Provide the (x, y) coordinate of the cell's center where the given text is located.  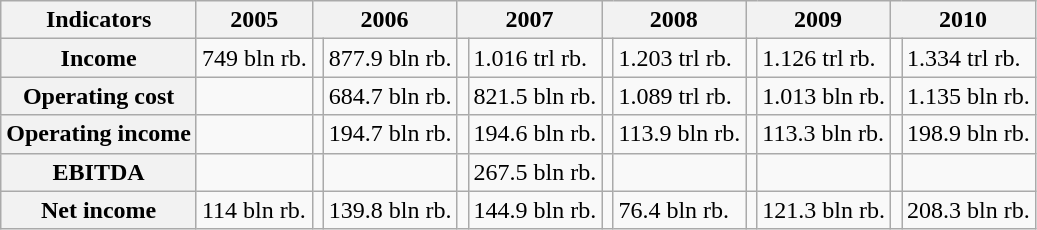
194.6 bln rb. (535, 134)
1.334 trl rb. (969, 58)
1.089 trl rb. (680, 96)
1.013 bln rb. (824, 96)
2010 (962, 20)
114 bln rb. (254, 210)
1.203 trl rb. (680, 58)
144.9 bln rb. (535, 210)
121.3 bln rb. (824, 210)
267.5 bln rb. (535, 172)
2007 (530, 20)
Income (99, 58)
2009 (818, 20)
684.7 bln rb. (390, 96)
113.9 bln rb. (680, 134)
2006 (384, 20)
1.126 trl rb. (824, 58)
2005 (254, 20)
198.9 bln rb. (969, 134)
2008 (674, 20)
877.9 bln rb. (390, 58)
Operating income (99, 134)
113.3 bln rb. (824, 134)
749 bln rb. (254, 58)
Net income (99, 210)
1.135 bln rb. (969, 96)
208.3 bln rb. (969, 210)
Operating cost (99, 96)
194.7 bln rb. (390, 134)
139.8 bln rb. (390, 210)
EBITDA (99, 172)
1.016 trl rb. (535, 58)
Indicators (99, 20)
821.5 bln rb. (535, 96)
76.4 bln rb. (680, 210)
